Capture the cell that displays the provided text and extract its [x, y] central coordinate. 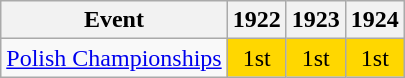
Polish Championships [114, 58]
Event [114, 20]
1923 [316, 20]
1924 [374, 20]
1922 [256, 20]
